From the cell containing the given text, extract its center point as (X, Y) coordinate. 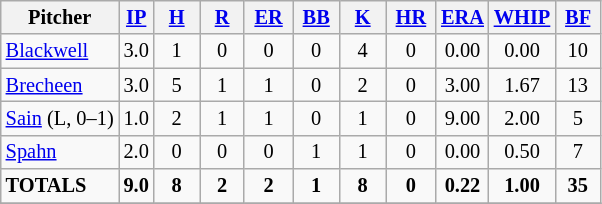
9.0 (136, 186)
Pitcher (60, 17)
0.22 (462, 186)
BB (316, 17)
2.00 (522, 118)
WHIP (522, 17)
Sain (L, 0–1) (60, 118)
R (222, 17)
K (363, 17)
ERA (462, 17)
9.00 (462, 118)
Brecheen (60, 85)
10 (578, 51)
Blackwell (60, 51)
Spahn (60, 152)
TOTALS (60, 186)
0.50 (522, 152)
13 (578, 85)
ER (268, 17)
1.0 (136, 118)
2.0 (136, 152)
3.00 (462, 85)
4 (363, 51)
7 (578, 152)
1.67 (522, 85)
BF (578, 17)
H (177, 17)
IP (136, 17)
1.00 (522, 186)
35 (578, 186)
HR (411, 17)
